Locate the cell with the specified text and output its (x, y) center coordinate. 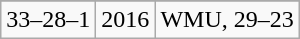
WMU, 29–23 (227, 20)
2016 (126, 20)
33–28–1 (48, 20)
